Search for the cell housing the specified text and yield its [X, Y] center coordinate. 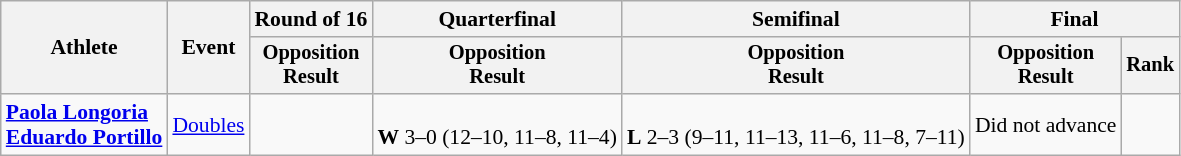
Final [1074, 19]
W 3–0 (12–10, 11–8, 11–4) [497, 124]
Event [208, 48]
Doubles [208, 124]
Did not advance [1046, 124]
Rank [1150, 66]
L 2–3 (9–11, 11–13, 11–6, 11–8, 7–11) [796, 124]
Quarterfinal [497, 19]
Semifinal [796, 19]
Round of 16 [310, 19]
Athlete [84, 48]
Paola LongoriaEduardo Portillo [84, 124]
